Extract the (X, Y) coordinate from the center of the cell holding the provided text.  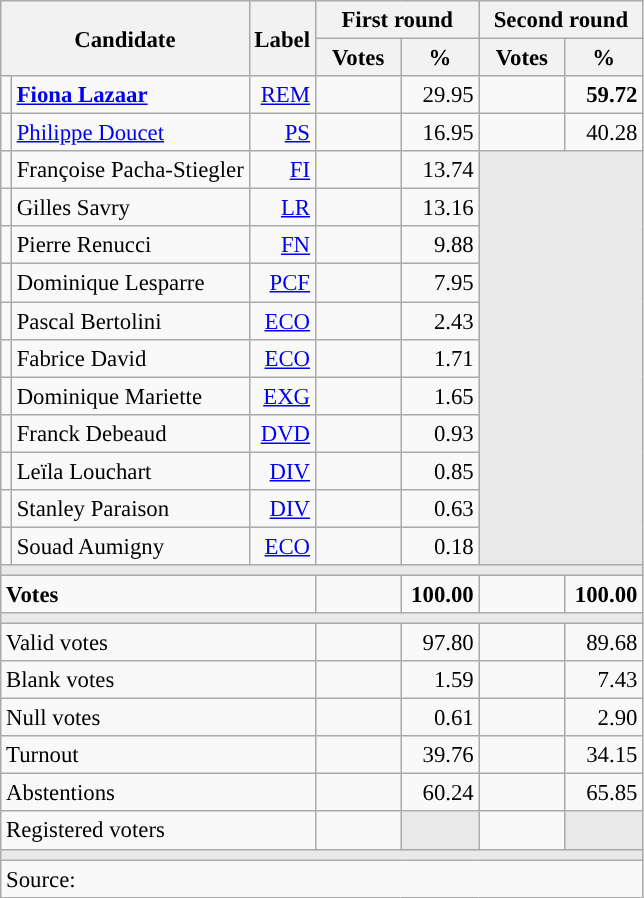
Turnout (158, 755)
59.72 (604, 95)
Pascal Bertolini (130, 321)
29.95 (440, 95)
Blank votes (158, 680)
REM (282, 95)
Fabrice David (130, 358)
40.28 (604, 133)
Philippe Doucet (130, 133)
89.68 (604, 643)
13.74 (440, 170)
PS (282, 133)
EXG (282, 396)
Françoise Pacha-Stiegler (130, 170)
0.18 (440, 546)
34.15 (604, 755)
2.43 (440, 321)
1.65 (440, 396)
Candidate (125, 38)
97.80 (440, 643)
7.95 (440, 283)
1.59 (440, 680)
Second round (561, 20)
1.71 (440, 358)
FN (282, 245)
Dominique Mariette (130, 396)
0.61 (440, 718)
PCF (282, 283)
Fiona Lazaar (130, 95)
Dominique Lesparre (130, 283)
0.93 (440, 433)
Franck Debeaud (130, 433)
0.85 (440, 471)
Leïla Louchart (130, 471)
Null votes (158, 718)
Gilles Savry (130, 208)
Abstentions (158, 793)
Registered voters (158, 831)
13.16 (440, 208)
7.43 (604, 680)
Souad Aumigny (130, 546)
65.85 (604, 793)
LR (282, 208)
16.95 (440, 133)
Valid votes (158, 643)
First round (397, 20)
Label (282, 38)
39.76 (440, 755)
60.24 (440, 793)
9.88 (440, 245)
2.90 (604, 718)
Source: (322, 879)
Pierre Renucci (130, 245)
FI (282, 170)
Stanley Paraison (130, 509)
DVD (282, 433)
0.63 (440, 509)
